Pinpoint the cell where the given text exists, returning its (X, Y) midpoint coordinate. 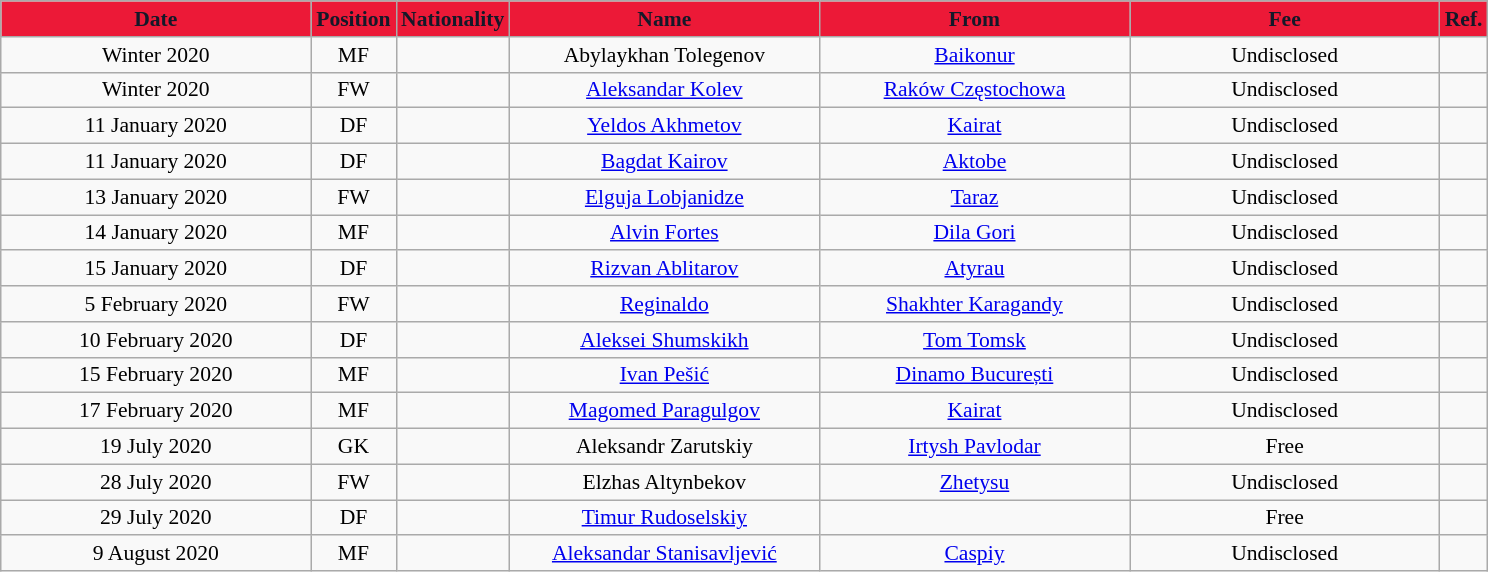
Ref. (1464, 19)
Ivan Pešić (664, 375)
15 February 2020 (156, 375)
28 July 2020 (156, 482)
Elguja Lobjanidze (664, 197)
Aleksandr Zarutskiy (664, 447)
Bagdat Kairov (664, 162)
Tom Tomsk (974, 340)
29 July 2020 (156, 518)
Name (664, 19)
Elzhas Altynbekov (664, 482)
19 July 2020 (156, 447)
Abylaykhan Tolegenov (664, 55)
Nationality (452, 19)
Fee (1285, 19)
9 August 2020 (156, 554)
Baikonur (974, 55)
GK (354, 447)
From (974, 19)
Aleksei Shumskikh (664, 340)
Aktobe (974, 162)
Yeldos Akhmetov (664, 126)
Dinamo București (974, 375)
Magomed Paragulgov (664, 411)
Rizvan Ablitarov (664, 269)
Caspiy (974, 554)
Timur Rudoselskiy (664, 518)
5 February 2020 (156, 304)
Date (156, 19)
10 February 2020 (156, 340)
Shakhter Karagandy (974, 304)
13 January 2020 (156, 197)
Alvin Fortes (664, 233)
17 February 2020 (156, 411)
Taraz (974, 197)
Reginaldo (664, 304)
15 January 2020 (156, 269)
Dila Gori (974, 233)
Irtysh Pavlodar (974, 447)
Atyrau (974, 269)
Aleksandar Stanisavljević (664, 554)
Position (354, 19)
Raków Częstochowa (974, 90)
Zhetysu (974, 482)
Aleksandar Kolev (664, 90)
14 January 2020 (156, 233)
